From the cell containing the given text, extract its center point as [X, Y] coordinate. 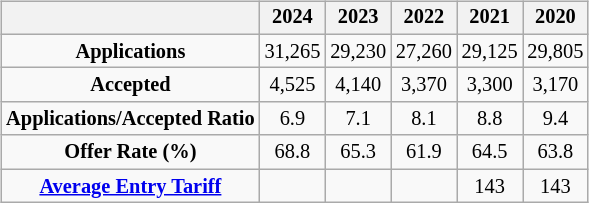
4,140 [358, 85]
64.5 [490, 152]
29,230 [358, 51]
9.4 [556, 119]
29,125 [490, 51]
7.1 [358, 119]
2023 [358, 18]
6.9 [293, 119]
31,265 [293, 51]
Applications [130, 51]
68.8 [293, 152]
Accepted [130, 85]
Applications/Accepted Ratio [130, 119]
2021 [490, 18]
3,370 [424, 85]
Offer Rate (%) [130, 152]
63.8 [556, 152]
8.8 [490, 119]
Average Entry Tariff [130, 186]
65.3 [358, 152]
27,260 [424, 51]
3,170 [556, 85]
61.9 [424, 152]
2022 [424, 18]
4,525 [293, 85]
29,805 [556, 51]
8.1 [424, 119]
2024 [293, 18]
2020 [556, 18]
3,300 [490, 85]
